Return [x, y] of the center of cell containing provided text 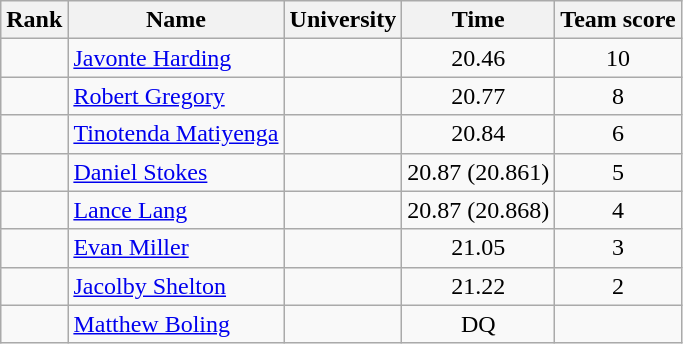
4 [618, 210]
Lance Lang [176, 210]
20.84 [478, 134]
Jacolby Shelton [176, 286]
21.22 [478, 286]
20.87 (20.861) [478, 172]
21.05 [478, 248]
5 [618, 172]
Tinotenda Matiyenga [176, 134]
2 [618, 286]
8 [618, 96]
DQ [478, 324]
Evan Miller [176, 248]
Name [176, 20]
6 [618, 134]
3 [618, 248]
University [343, 20]
Daniel Stokes [176, 172]
Team score [618, 20]
20.77 [478, 96]
Rank [34, 20]
Javonte Harding [176, 58]
Time [478, 20]
Robert Gregory [176, 96]
20.87 (20.868) [478, 210]
Matthew Boling [176, 324]
10 [618, 58]
20.46 [478, 58]
